Return the [x, y] coordinate for the center point of the cell that contains the specified text.  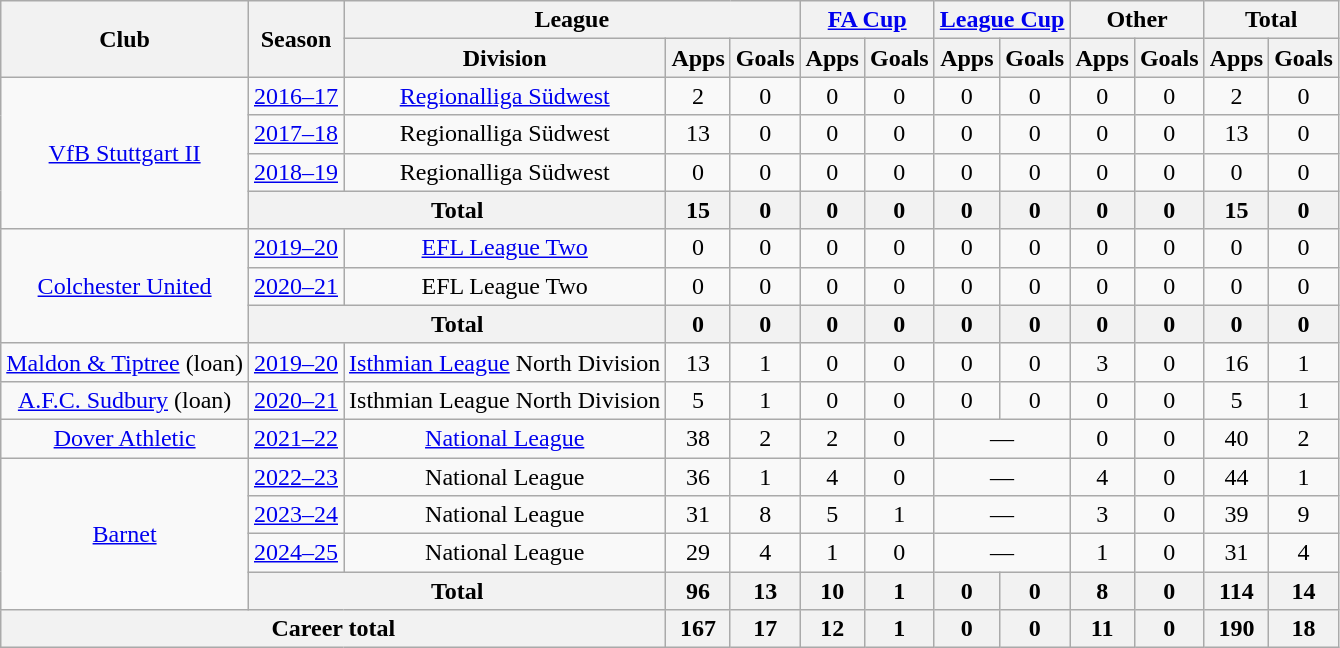
Dover Athletic [125, 438]
2024–25 [296, 553]
12 [832, 629]
League Cup [1002, 20]
36 [698, 477]
39 [1236, 515]
40 [1236, 438]
11 [1102, 629]
18 [1304, 629]
114 [1236, 591]
2023–24 [296, 515]
2018–19 [296, 172]
2016–17 [296, 96]
29 [698, 553]
Other [1137, 20]
Maldon & Tiptree (loan) [125, 362]
Colchester United [125, 286]
96 [698, 591]
167 [698, 629]
190 [1236, 629]
Career total [334, 629]
38 [698, 438]
FA Cup [867, 20]
Season [296, 39]
Division [505, 58]
Club [125, 39]
2017–18 [296, 134]
2022–23 [296, 477]
2021–22 [296, 438]
44 [1236, 477]
14 [1304, 591]
10 [832, 591]
16 [1236, 362]
VfB Stuttgart II [125, 153]
9 [1304, 515]
Barnet [125, 534]
A.F.C. Sudbury (loan) [125, 400]
17 [765, 629]
League [572, 20]
